Return the (X, Y) coordinate for the center point of the cell that contains the specified text.  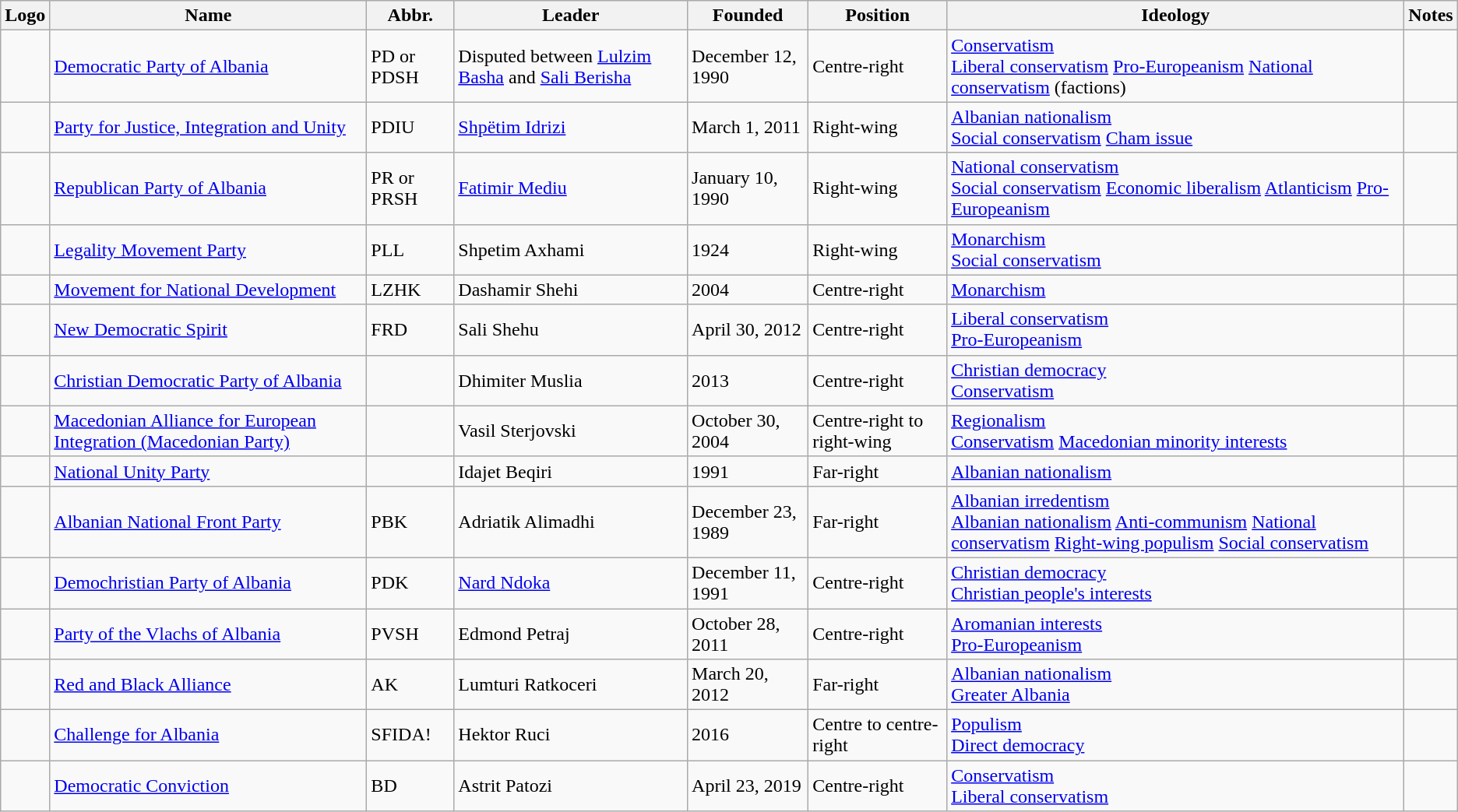
FRD (410, 330)
PD or PDSH (410, 66)
October 30, 2004 (748, 431)
April 23, 2019 (748, 786)
Founded (748, 16)
April 30, 2012 (748, 330)
December 12, 1990 (748, 66)
Abbr. (410, 16)
PopulismDirect democracy (1176, 735)
MonarchismSocial conservatism (1176, 249)
Movement for National Development (209, 290)
October 28, 2011 (748, 634)
1924 (748, 249)
Aromanian interestsPro-Europeanism (1176, 634)
LZHK (410, 290)
Dhimiter Muslia (571, 380)
AK (410, 685)
Albanian National Front Party (209, 522)
Position (878, 16)
March 1, 2011 (748, 128)
Fatimir Mediu (571, 188)
March 20, 2012 (748, 685)
PDK (410, 582)
Astrit Patozi (571, 786)
PR or PRSH (410, 188)
Ideology (1176, 16)
1991 (748, 471)
Logo (25, 16)
Hektor Ruci (571, 735)
Idajet Beqiri (571, 471)
Legality Movement Party (209, 249)
Centre to centre-right (878, 735)
Disputed between Lulzim Basha and Sali Berisha (571, 66)
New Democratic Spirit (209, 330)
Christian democracyChristian people's interests (1176, 582)
Red and Black Alliance (209, 685)
December 23, 1989 (748, 522)
Christian democracyConservatism (1176, 380)
Vasil Sterjovski (571, 431)
PLL (410, 249)
Sali Shehu (571, 330)
Centre-right to right-wing (878, 431)
Name (209, 16)
Macedonian Alliance for European Integration (Macedonian Party) (209, 431)
Albanian nationalismSocial conservatism Cham issue (1176, 128)
Albanian nationalismGreater Albania (1176, 685)
December 11, 1991 (748, 582)
January 10, 1990 (748, 188)
Edmond Petraj (571, 634)
Albanian nationalism (1176, 471)
Albanian irredentismAlbanian nationalism Anti-communism National conservatism Right-wing populism Social conservatism (1176, 522)
Demochristian Party of Albania (209, 582)
2016 (748, 735)
Party for Justice, Integration and Unity (209, 128)
Leader (571, 16)
BD (410, 786)
Party of the Vlachs of Albania (209, 634)
Liberal conservatismPro-Europeanism (1176, 330)
Christian Democratic Party of Albania (209, 380)
SFIDA! (410, 735)
National conservatismSocial conservatism Economic liberalism Atlanticism Pro-Europeanism (1176, 188)
Shpetim Axhami (571, 249)
2013 (748, 380)
Challenge for Albania (209, 735)
PDIU (410, 128)
Democratic Party of Albania (209, 66)
Dashamir Shehi (571, 290)
Monarchism (1176, 290)
ConservatismLiberal conservatism (1176, 786)
Democratic Conviction (209, 786)
Adriatik Alimadhi (571, 522)
Shpëtim Idrizi (571, 128)
National Unity Party (209, 471)
Lumturi Ratkoceri (571, 685)
PBK (410, 522)
ConservatismLiberal conservatism Pro-Europeanism National conservatism (factions) (1176, 66)
Republican Party of Albania (209, 188)
RegionalismConservatism Macedonian minority interests (1176, 431)
Notes (1431, 16)
PVSH (410, 634)
Nard Ndoka (571, 582)
2004 (748, 290)
